Output the (X, Y) coordinate of the center of the cell containing the given text.  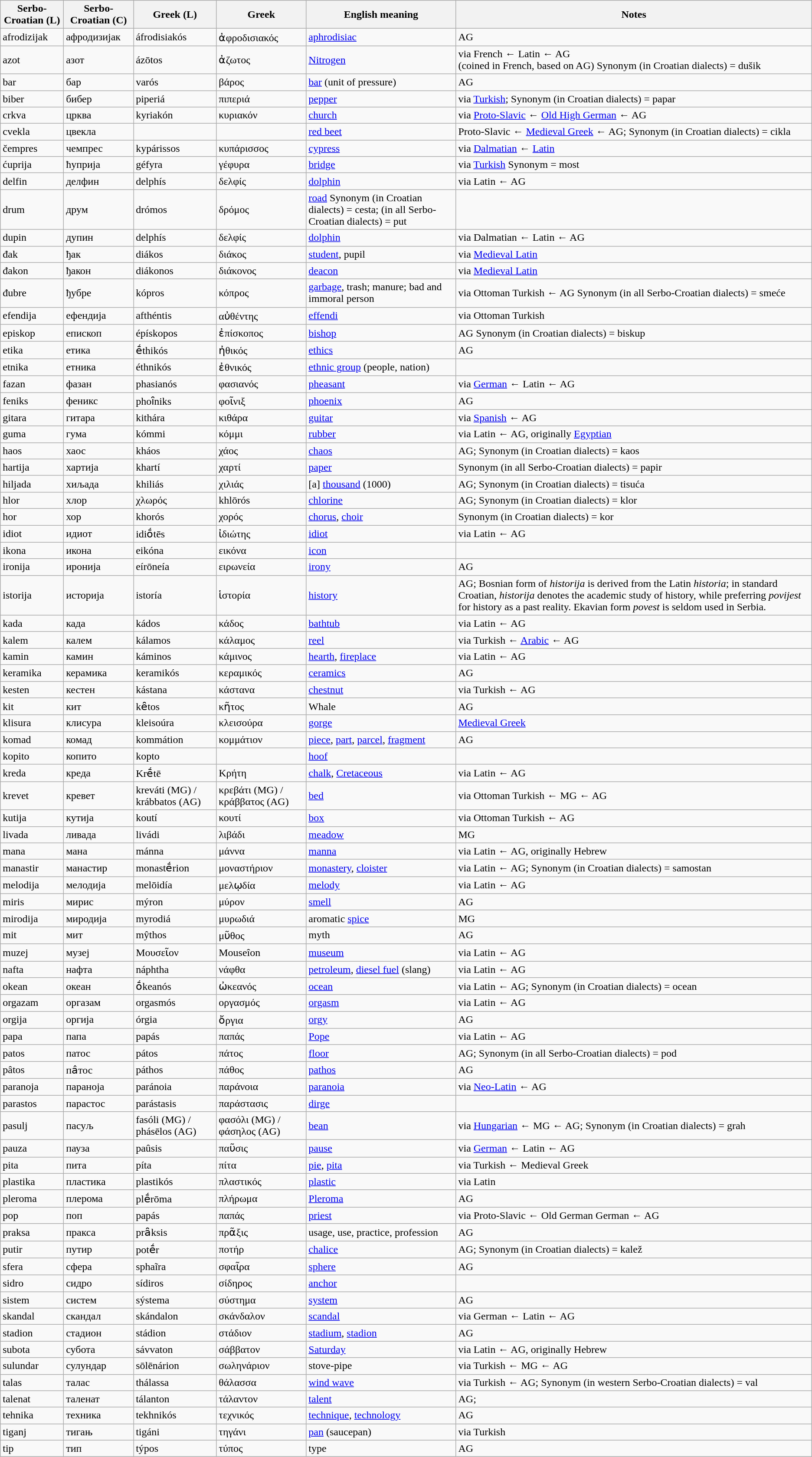
AG; Synonym (in Croatian dialects) = tisuća (634, 484)
paránoia (175, 1087)
mit (32, 935)
διάκος (261, 254)
órgia (175, 1020)
кестен (99, 689)
ṓkeanós (175, 986)
оргија (99, 1020)
ἰδιώτης (261, 534)
хиљада (99, 484)
via Turkish; Synonym (in Croatian dialects) = papar (634, 98)
плерома (99, 1198)
θάλασσα (261, 1382)
χάος (261, 451)
κουτί (261, 818)
via Turkish ← MG ← AG (634, 1366)
εικόνα (261, 550)
irony (381, 567)
pheasant (381, 384)
kreváti (MG) / krábbatos (AG) (175, 796)
талас (99, 1382)
scandal (381, 1316)
Proto-Slavic ← Medieval Greek ← AG; Synonym (in Croatian dialects) = cikla (634, 132)
ειρωνεία (261, 567)
rubber (381, 434)
kómmi (175, 434)
paranoia (381, 1087)
biber (32, 98)
комад (99, 740)
κάλαμος (261, 640)
kopto (175, 756)
πιπεριά (261, 98)
μῦθος (261, 935)
tip (32, 1448)
road Synonym (in Croatian dialects) = cesta; (in all Serbo-Croatian dialects) = put (381, 210)
икона (99, 550)
κυριακόν (261, 115)
stadium, stadion (381, 1333)
kháos (175, 451)
κρεβάτι (MG) / κράββατος (AG) (261, 796)
eikóna (175, 550)
plastika (32, 1182)
via Ottoman Turkish ← AG (634, 818)
sávvaton (175, 1349)
anchor (381, 1283)
Krḗtē (175, 773)
азот (99, 60)
παράνοια (261, 1087)
крeвет (99, 796)
livádi (175, 835)
cypress (381, 148)
пауза (99, 1149)
Μουσεῖον (175, 953)
креда (99, 773)
мит (99, 935)
ђакон (99, 271)
парастос (99, 1103)
πλήρωμα (261, 1198)
chlorine (381, 500)
piece, part, parcel, fragment (381, 740)
ливада (99, 835)
патос (99, 1053)
subota (32, 1349)
klisura (32, 723)
океан (99, 986)
čempres (32, 148)
eírōneía (175, 567)
kypárissos (175, 148)
τύπος (261, 1448)
kyriakón (175, 115)
chalice (381, 1249)
via Hungarian ← MG ← AG; Synonym (in Croatian dialects) = grah (634, 1126)
κάδος (261, 623)
цвекла (99, 132)
pleroma (32, 1198)
ocean (381, 986)
týpos (175, 1448)
sýstema (175, 1300)
tekhnikós (175, 1415)
τηγάνι (261, 1432)
хаос (99, 451)
историја (99, 595)
χλωρός (175, 500)
géfyra (175, 165)
drómos (175, 210)
ḗthikós (175, 350)
floor (381, 1053)
azot (32, 60)
petroleum, diesel fuel (slang) (381, 969)
pathos (381, 1070)
делфин (99, 181)
тигањ (99, 1432)
myrodiá (175, 918)
σάββατον (261, 1349)
pop (32, 1215)
phasianós (175, 384)
píta (175, 1165)
krevet (32, 796)
varós (175, 82)
épískopos (175, 333)
talas (32, 1382)
параноја (99, 1087)
μοναστήριον (261, 868)
khlōrós (261, 500)
AG; Synonym (in all Serbo-Croatian dialects) = pod (634, 1053)
hoof (381, 756)
ἠθικός (261, 350)
cvekla (32, 132)
Whale (381, 707)
копито (99, 756)
Pope (381, 1037)
Nitrogen (381, 60)
ἀζωτος (261, 60)
pan (saucepan) (381, 1432)
plastic (381, 1182)
aphrodisiac (381, 37)
хартија (99, 467)
ćuprija (32, 165)
гума (99, 434)
kreda (32, 773)
σίδηρος (261, 1283)
orgy (381, 1020)
manna (381, 851)
sistem (32, 1300)
етника (99, 367)
ἐθνικός (261, 367)
pâtos (32, 1070)
paûsis (175, 1149)
istorija (32, 595)
đakon (32, 271)
ázōtos (175, 60)
via French ← Latin ← AG(coined in French, based on AG) Synonym (in Croatian dialects) = dušik (634, 60)
ethics (381, 350)
okean (32, 986)
meadow (381, 835)
bed (381, 796)
reel (381, 640)
сулундар (99, 1366)
via Latin (634, 1182)
μυρωδιά (261, 918)
etika (32, 350)
idiṓtēs (175, 534)
hiljada (32, 484)
chestnut (381, 689)
kit (32, 707)
систем (99, 1300)
φασιανός (261, 384)
kesten (32, 689)
dupin (32, 238)
chorus, choir (381, 517)
khartí (175, 467)
pita (32, 1165)
παῦσις (261, 1149)
bishop (381, 333)
manastir (32, 868)
student, pupil (381, 254)
fazan (32, 384)
aromatic spice (381, 918)
via Dalmatian ← Latin (634, 148)
sphere (381, 1267)
pátos (175, 1053)
via Turkish ← AG; Synonym (in western Serbo-Croatian dialects) = val (634, 1382)
sōlēnárion (175, 1366)
system (381, 1300)
via Turkish Synonym = most (634, 165)
etnika (32, 367)
via Ottoman Turkish (634, 316)
πλαστικός (261, 1182)
orgasmós (175, 1003)
keramikós (175, 673)
via Latin ← AG; Synonym (in Croatian dialects) = ocean (634, 986)
kamin (32, 656)
skándalon (175, 1316)
ὄργια (261, 1020)
σκάνδαλον (261, 1316)
church (381, 115)
ironija (32, 567)
бибер (99, 98)
kopito (32, 756)
пасуљ (99, 1126)
via Latin ← AG, originally Egyptian (634, 434)
γέφυρα (261, 165)
istoría (175, 595)
црква (99, 115)
red beet (381, 132)
skandal (32, 1316)
praksa (32, 1232)
χαρτί (261, 467)
ethnic group (people, nation) (381, 367)
káminos (175, 656)
κόπρος (261, 293)
Serbo-Croatian (L) (32, 15)
Serbo-Croatian (C) (99, 15)
αὐθέντης (261, 316)
хлор (99, 500)
афродизијак (99, 37)
deacon (381, 271)
phoȋniks (175, 401)
λιβάδι (261, 835)
haos (32, 451)
AG Synonym (in Croatian dialects) = biskup (634, 333)
клисура (99, 723)
pauza (32, 1149)
κυπάρισσος (261, 148)
via Dalmatian ← Latin ← AG (634, 238)
effendi (381, 316)
кутија (99, 818)
Pleroma (381, 1198)
δρόμος (261, 210)
οργασμός (261, 1003)
камин (99, 656)
kommátion (175, 740)
pause (381, 1149)
путир (99, 1249)
delfin (32, 181)
мана (99, 851)
gitara (32, 418)
mŷthos (175, 935)
via Spanish ← AG (634, 418)
ἱστορία (261, 595)
χορός (261, 517)
tiganj (32, 1432)
[a] thousand (1000) (381, 484)
διάκονος (261, 271)
AG; Synonym (in Croatian dialects) = kaos (634, 451)
stádion (175, 1333)
χιλιάς (261, 484)
Notes (634, 15)
episkop (32, 333)
Greek (261, 15)
mirodija (32, 918)
hartija (32, 467)
τάλαντον (261, 1399)
pie, pita (381, 1165)
скандал (99, 1316)
phoenix (381, 401)
miris (32, 902)
епископ (99, 333)
prȃksis (175, 1232)
icon (381, 550)
box (381, 818)
Greek (L) (175, 15)
wind wave (381, 1382)
ὠκεανός (261, 986)
livada (32, 835)
patos (32, 1053)
мелодија (99, 885)
hearth, fireplace (381, 656)
чемпрес (99, 148)
sídiros (175, 1283)
Mouseîon (261, 953)
páthos (175, 1070)
ceramics (381, 673)
orgija (32, 1020)
Synonym (in all Serbo-Croatian dialects) = papir (634, 467)
κάμινος (261, 656)
history (381, 595)
пита (99, 1165)
субота (99, 1349)
via Turkish ← AG (634, 689)
Medieval Greek (634, 723)
оргазам (99, 1003)
Saturday (381, 1349)
fasóli (MG) / phásēlos (AG) (175, 1126)
ἀφροδισιακός (261, 37)
етика (99, 350)
guma (32, 434)
plastikós (175, 1182)
keramika (32, 673)
σωληνάριον (261, 1366)
када (99, 623)
Κρήτη (261, 773)
κόμμι (261, 434)
друм (99, 210)
English meaning (381, 15)
стадион (99, 1333)
hlor (32, 500)
фазан (99, 384)
па̂тос (99, 1070)
ђубре (99, 293)
ikona (32, 550)
via Latin ← AG; Synonym (in Croatian dialects) = samostan (634, 868)
миродија (99, 918)
efendija (32, 316)
дупин (99, 238)
thálassa (175, 1382)
κλεισούρα (261, 723)
mýron (175, 902)
Synonym (in Croatian dialects) = kor (634, 517)
sulundar (32, 1366)
koutí (175, 818)
talenat (32, 1399)
πάθος (261, 1070)
βάρος (261, 82)
stove-pipe (381, 1366)
tálanton (175, 1399)
πίτα (261, 1165)
керамика (99, 673)
via Neo-Latin ← AG (634, 1087)
музеј (99, 953)
đubre (32, 293)
chalk, Cretaceous (381, 773)
тип (99, 1448)
kithára (175, 418)
пластика (99, 1182)
smell (381, 902)
bean (381, 1126)
nafta (32, 969)
potḗr (175, 1249)
kutija (32, 818)
chaos (381, 451)
феникс (99, 401)
ђак (99, 254)
сфера (99, 1267)
AG; Synonym (in Croatian dialects) = klor (634, 500)
type (381, 1448)
talent (381, 1399)
orgazam (32, 1003)
pasulj (32, 1126)
melody (381, 885)
dirge (381, 1103)
kópros (175, 293)
via Proto-Slavic ← Old German German ← AG (634, 1215)
папа (99, 1037)
feniks (32, 401)
хор (99, 517)
tigáni (175, 1432)
пракса (99, 1232)
гитара (99, 418)
afrodizijak (32, 37)
sfera (32, 1267)
техника (99, 1415)
μάννα (261, 851)
piperiá (175, 98)
paranoja (32, 1087)
papa (32, 1037)
μύρον (261, 902)
gorge (381, 723)
φασόλι (MG) / φάσηλος (AG) (261, 1126)
κομμάτιον (261, 740)
khorós (175, 517)
ποτήρ (261, 1249)
putir (32, 1249)
via Turkish ← Arabic ← AG (634, 640)
нафта (99, 969)
parástasis (175, 1103)
guitar (381, 418)
bridge (381, 165)
πρᾶξις (261, 1232)
via Turkish ← Medieval Greek (634, 1165)
drum (32, 210)
bar (unit of pressure) (381, 82)
đak (32, 254)
technique, technology (381, 1415)
paper (381, 467)
via Ottoman Turkish ← AG Synonym (in all Serbo-Croatian dialects) = smeće (634, 293)
сидро (99, 1283)
kálamos (175, 640)
orgasm (381, 1003)
garbage, trash; manure; bad and immoral person (381, 293)
бар (99, 82)
kástana (175, 689)
myth (381, 935)
via Ottoman Turkish ← MG ← AG (634, 796)
komad (32, 740)
kada (32, 623)
ἐπίσκοπος (261, 333)
калем (99, 640)
diákos (175, 254)
bar (32, 82)
museum (381, 953)
plḗrōma (175, 1198)
mana (32, 851)
monastḗrion (175, 868)
ефендија (99, 316)
kleisoúra (175, 723)
τεχνικός (261, 1415)
éthnikós (175, 367)
κιθάρα (261, 418)
priest (381, 1215)
pepper (381, 98)
sidro (32, 1283)
φοῖνιξ (261, 401)
melodija (32, 885)
khiliás (175, 484)
κάστανα (261, 689)
via Turkish (634, 1432)
stadion (32, 1333)
таленат (99, 1399)
σύστημα (261, 1300)
кит (99, 707)
kalem (32, 640)
AG; Synonym (in Croatian dialects) = kalež (634, 1249)
bathtub (381, 623)
crkva (32, 115)
κεραμικός (261, 673)
παράστασις (261, 1103)
tehnika (32, 1415)
diákonos (175, 271)
parastos (32, 1103)
melōidía (175, 885)
monastery, cloister (381, 868)
идиот (99, 534)
afthéntis (175, 316)
kȇtos (175, 707)
мирис (99, 902)
hor (32, 517)
via Proto-Slavic ← Old High German ← AG (634, 115)
mánna (175, 851)
áfrodisiakós (175, 37)
манастир (99, 868)
πάτος (261, 1053)
κῆτος (261, 707)
иронија (99, 567)
muzej (32, 953)
ћуприја (99, 165)
μελῳδία (261, 885)
kádos (175, 623)
sphaĩra (175, 1267)
náphtha (175, 969)
στάδιον (261, 1333)
поп (99, 1215)
AG; (634, 1399)
usage, use, practice, profession (381, 1232)
νάφθα (261, 969)
σφαῖρα (261, 1267)
